Identify which cell holds the provided text, then report its [X, Y] central coordinate. 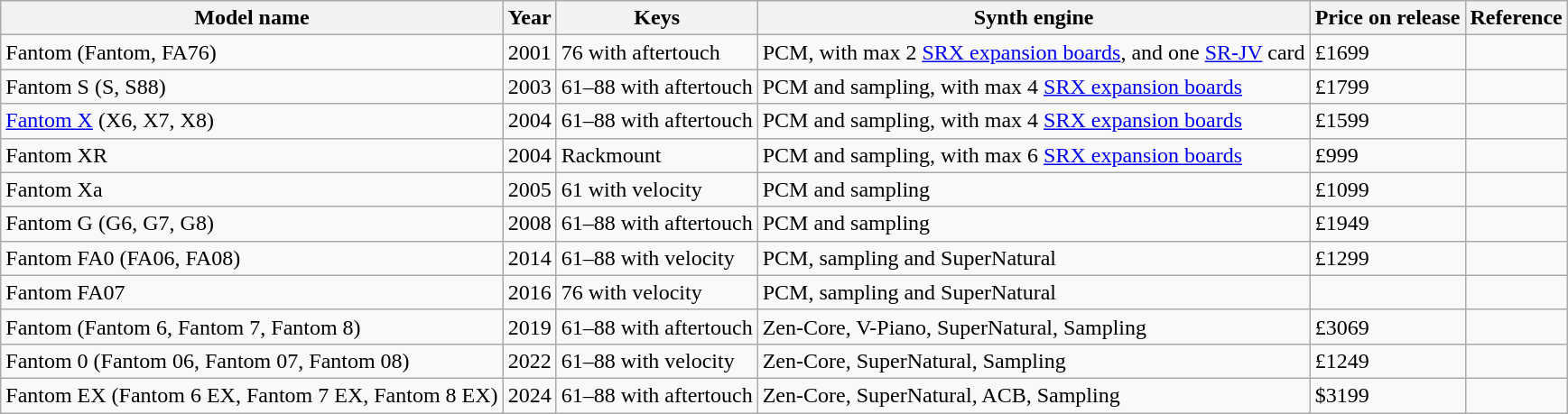
Fantom FA07 [252, 292]
£1099 [1387, 189]
2008 [529, 224]
PCM, with max 2 SRX expansion boards, and one SR-JV card [1034, 52]
2005 [529, 189]
Keys [657, 18]
Fantom XR [252, 155]
$3199 [1387, 395]
Fantom (Fantom, FA76) [252, 52]
£999 [1387, 155]
£1249 [1387, 361]
2022 [529, 361]
2016 [529, 292]
Zen-Core, SuperNatural, ACB, Sampling [1034, 395]
£1299 [1387, 258]
Rackmount [657, 155]
Zen-Core, SuperNatural, Sampling [1034, 361]
61 with velocity [657, 189]
Fantom G (G6, G7, G8) [252, 224]
Fantom S (S, S88) [252, 87]
2001 [529, 52]
PCM and sampling, with max 6 SRX expansion boards [1034, 155]
Zen-Core, V-Piano, SuperNatural, Sampling [1034, 327]
Synth engine [1034, 18]
Reference [1517, 18]
£1699 [1387, 52]
Fantom Xa [252, 189]
£1949 [1387, 224]
£1799 [1387, 87]
2003 [529, 87]
76 with aftertouch [657, 52]
Fantom X (X6, X7, X8) [252, 121]
Fantom (Fantom 6, Fantom 7, Fantom 8) [252, 327]
Price on release [1387, 18]
2024 [529, 395]
2019 [529, 327]
2014 [529, 258]
Fantom FA0 (FA06, FA08) [252, 258]
Year [529, 18]
£1599 [1387, 121]
Model name [252, 18]
£3069 [1387, 327]
76 with velocity [657, 292]
Fantom EX (Fantom 6 EX, Fantom 7 EX, Fantom 8 EX) [252, 395]
Fantom 0 (Fantom 06, Fantom 07, Fantom 08) [252, 361]
